Detect which cell encompasses the target text, then output its (x, y) center coordinate. 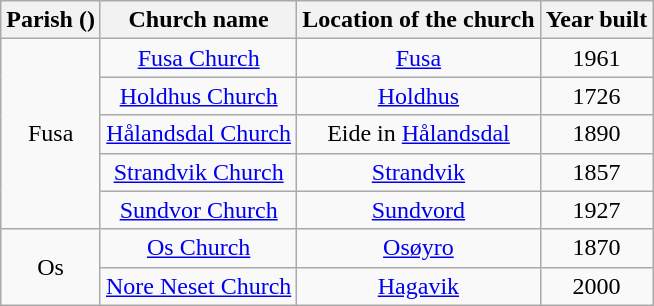
Church name (198, 20)
Holdhus Church (198, 96)
Osøyro (418, 248)
Holdhus (418, 96)
Hålandsdal Church (198, 134)
1961 (596, 58)
1857 (596, 172)
Location of the church (418, 20)
Fusa Church (198, 58)
Sundvor Church (198, 210)
Year built (596, 20)
Eide in Hålandsdal (418, 134)
1890 (596, 134)
Hagavik (418, 286)
Strandvik Church (198, 172)
Strandvik (418, 172)
2000 (596, 286)
Sundvord (418, 210)
1870 (596, 248)
1927 (596, 210)
Parish () (51, 20)
Os Church (198, 248)
1726 (596, 96)
Os (51, 267)
Nore Neset Church (198, 286)
